From the cell containing the given text, extract its center point as [x, y] coordinate. 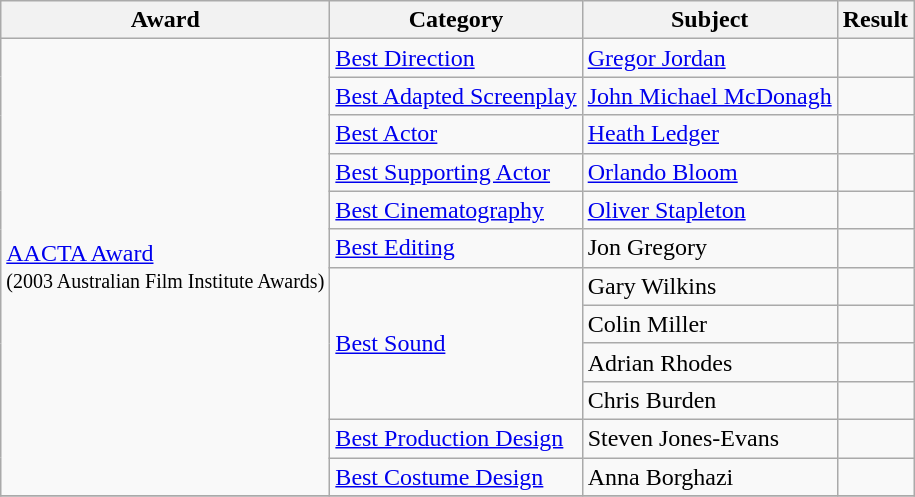
Best Production Design [456, 438]
Oliver Stapleton [710, 210]
Gary Wilkins [710, 286]
Result [875, 20]
Best Direction [456, 58]
Best Actor [456, 134]
Colin Miller [710, 324]
AACTA Award(2003 Australian Film Institute Awards) [166, 268]
Adrian Rhodes [710, 362]
Steven Jones-Evans [710, 438]
Anna Borghazi [710, 477]
Chris Burden [710, 400]
Gregor Jordan [710, 58]
John Michael McDonagh [710, 96]
Best Cinematography [456, 210]
Best Costume Design [456, 477]
Orlando Bloom [710, 172]
Jon Gregory [710, 248]
Best Sound [456, 343]
Best Supporting Actor [456, 172]
Heath Ledger [710, 134]
Subject [710, 20]
Category [456, 20]
Best Adapted Screenplay [456, 96]
Best Editing [456, 248]
Award [166, 20]
